Scan for the cell matching the given text and deliver its [x, y] coordinate at center. 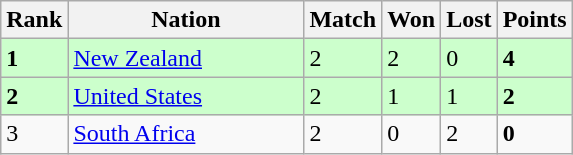
Match [343, 20]
South Africa [186, 134]
Lost [469, 20]
New Zealand [186, 58]
Points [534, 20]
Nation [186, 20]
4 [534, 58]
Won [412, 20]
United States [186, 96]
3 [34, 134]
Rank [34, 20]
